Detect which cell encompasses the target text, then output its [X, Y] center coordinate. 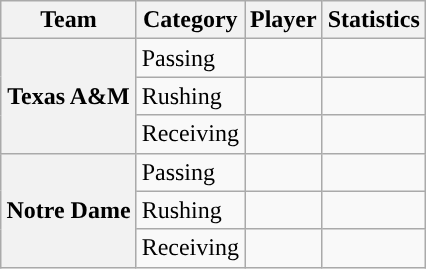
Category [190, 20]
Player [283, 20]
Team [68, 20]
Notre Dame [68, 210]
Statistics [374, 20]
Texas A&M [68, 96]
